Return [X, Y] of the center of cell containing provided text 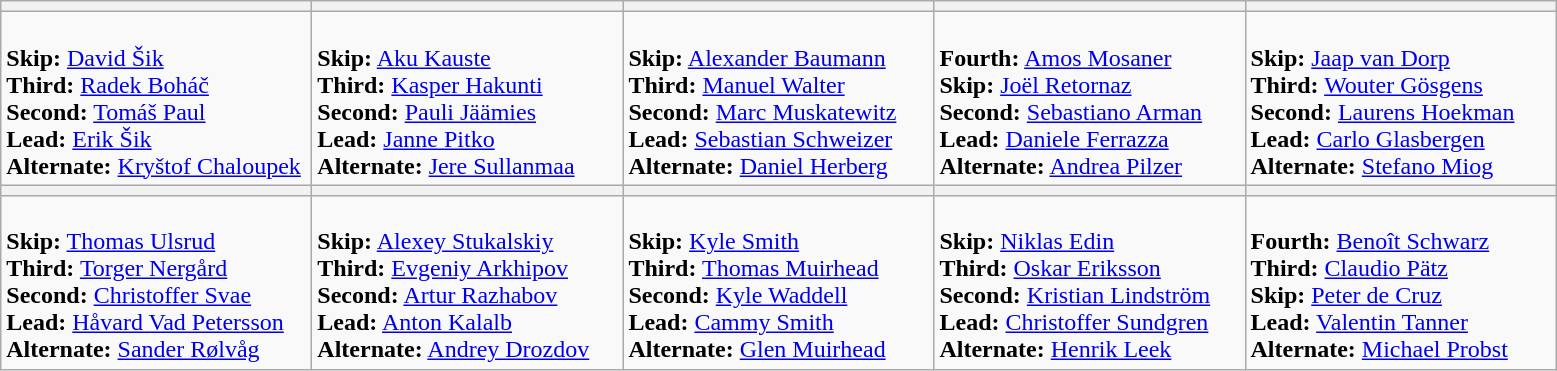
Skip: Niklas Edin Third: Oskar Eriksson Second: Kristian Lindström Lead: Christoffer Sundgren Alternate: Henrik Leek [1090, 282]
Skip: Alexander Baumann Third: Manuel Walter Second: Marc Muskatewitz Lead: Sebastian Schweizer Alternate: Daniel Herberg [778, 98]
Skip: David Šik Third: Radek Boháč Second: Tomáš Paul Lead: Erik Šik Alternate: Kryštof Chaloupek [156, 98]
Skip: Kyle Smith Third: Thomas Muirhead Second: Kyle Waddell Lead: Cammy Smith Alternate: Glen Muirhead [778, 282]
Fourth: Amos Mosaner Skip: Joël Retornaz Second: Sebastiano Arman Lead: Daniele Ferrazza Alternate: Andrea Pilzer [1090, 98]
Fourth: Benoît Schwarz Third: Claudio Pätz Skip: Peter de Cruz Lead: Valentin Tanner Alternate: Michael Probst [1400, 282]
Skip: Aku Kauste Third: Kasper Hakunti Second: Pauli Jäämies Lead: Janne Pitko Alternate: Jere Sullanmaa [468, 98]
Skip: Thomas Ulsrud Third: Torger Nergård Second: Christoffer Svae Lead: Håvard Vad Petersson Alternate: Sander Rølvåg [156, 282]
Skip: Alexey Stukalskiy Third: Evgeniy Arkhipov Second: Artur Razhabov Lead: Anton Kalalb Alternate: Andrey Drozdov [468, 282]
Skip: Jaap van Dorp Third: Wouter Gösgens Second: Laurens Hoekman Lead: Carlo Glasbergen Alternate: Stefano Miog [1400, 98]
